Identify which cell holds the provided text, then report its [X, Y] central coordinate. 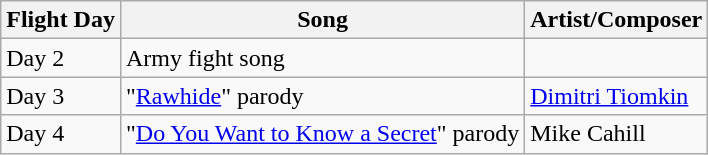
Day 2 [61, 58]
Song [322, 20]
Day 4 [61, 134]
Army fight song [322, 58]
Dimitri Tiomkin [616, 96]
"Do You Want to Know a Secret" parody [322, 134]
Flight Day [61, 20]
Artist/Composer [616, 20]
Day 3 [61, 96]
Mike Cahill [616, 134]
"Rawhide" parody [322, 96]
